Pinpoint the cell where the given text exists, returning its (X, Y) midpoint coordinate. 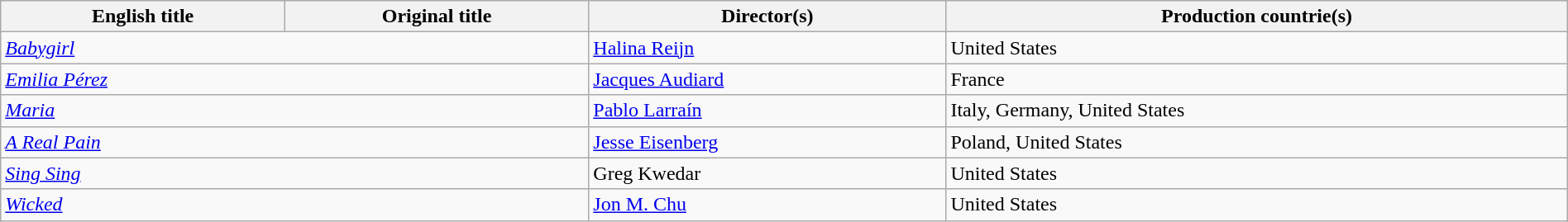
Halina Reijn (767, 48)
Sing Sing (294, 173)
English title (143, 17)
Director(s) (767, 17)
Jon M. Chu (767, 205)
A Real Pain (294, 142)
Original title (437, 17)
Italy, Germany, United States (1257, 111)
Poland, United States (1257, 142)
Babygirl (294, 48)
Greg Kwedar (767, 173)
France (1257, 79)
Jesse Eisenberg (767, 142)
Wicked (294, 205)
Pablo Larraín (767, 111)
Maria (294, 111)
Emilia Pérez (294, 79)
Jacques Audiard (767, 79)
Production countrie(s) (1257, 17)
